Find where the given text appears and provide that cell's center as [x, y] coordinate. 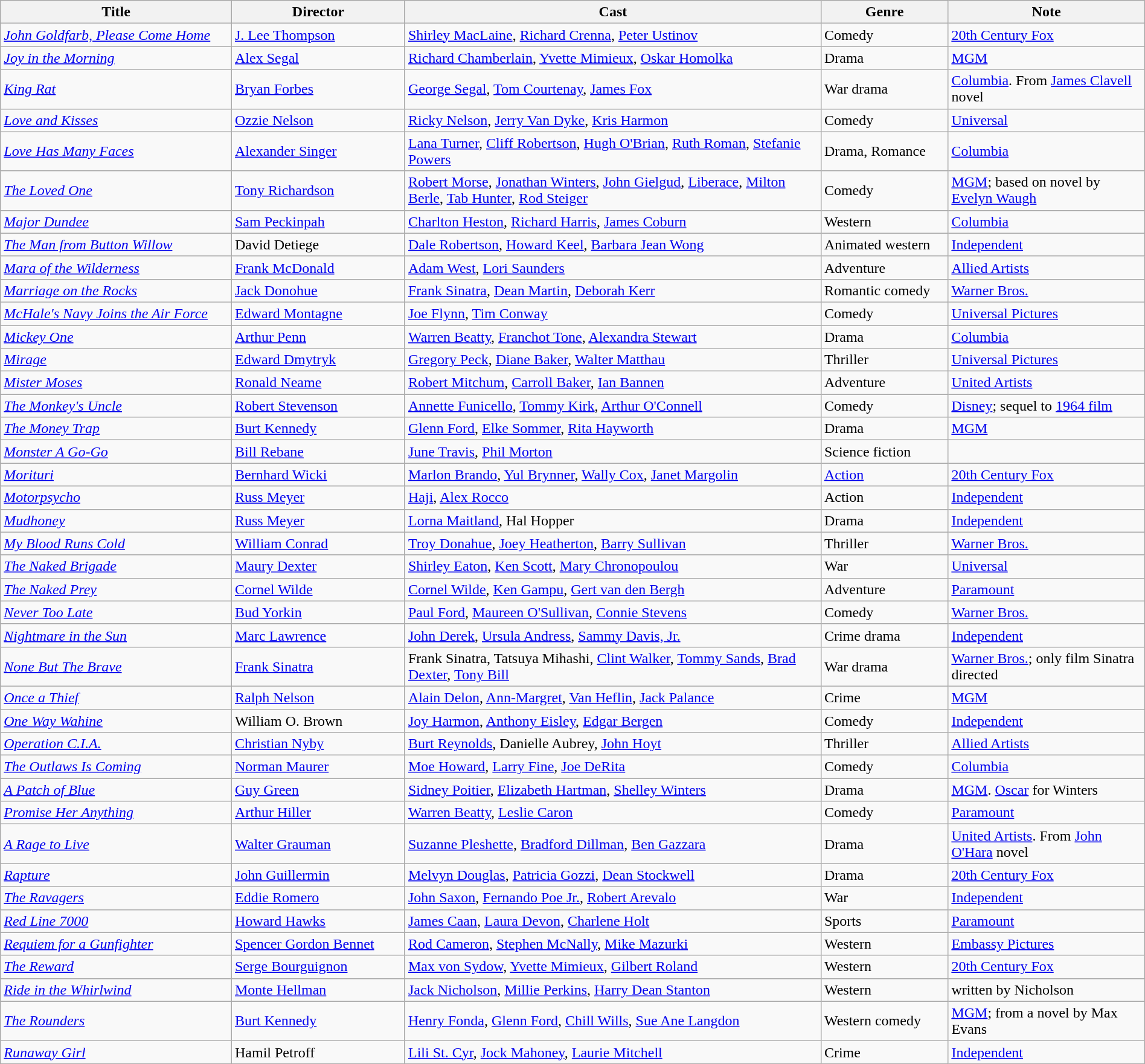
Richard Chamberlain, Yvette Mimieux, Oskar Homolka [612, 58]
Lorna Maitland, Hal Hopper [612, 521]
Glenn Ford, Elke Sommer, Rita Hayworth [612, 429]
Once a Thief [116, 697]
Edward Dmytryk [318, 360]
Cast [612, 12]
Mudhoney [116, 521]
McHale's Navy Joins the Air Force [116, 313]
Sidney Poitier, Elizabeth Hartman, Shelley Winters [612, 790]
Annette Funicello, Tommy Kirk, Arthur O'Connell [612, 406]
Tony Richardson [318, 191]
Troy Donahue, Joey Heatherton, Barry Sullivan [612, 543]
Maury Dexter [318, 566]
Joy in the Morning [116, 58]
Lili St. Cyr, Jock Mahoney, Laurie Mitchell [612, 1052]
David Detiege [318, 245]
Henry Fonda, Glenn Ford, Chill Wills, Sue Ane Langdon [612, 1021]
The Rounders [116, 1021]
Major Dundee [116, 222]
Robert Mitchum, Carroll Baker, Ian Bannen [612, 383]
Director [318, 12]
Ralph Nelson [318, 697]
The Outlaws Is Coming [116, 767]
Disney; sequel to 1964 film [1046, 406]
Sports [884, 921]
Romantic comedy [884, 290]
Marlon Brando, Yul Brynner, Wally Cox, Janet Margolin [612, 475]
Robert Morse, Jonathan Winters, John Gielgud, Liberace, Milton Berle, Tab Hunter, Rod Steiger [612, 191]
George Segal, Tom Courtenay, James Fox [612, 89]
Frank Sinatra, Dean Martin, Deborah Kerr [612, 290]
John Goldfarb, Please Come Home [116, 35]
Moe Howard, Larry Fine, Joe DeRita [612, 767]
Crime drama [884, 635]
Joy Harmon, Anthony Eisley, Edgar Bergen [612, 720]
Mister Moses [116, 383]
Monte Hellman [318, 990]
A Rage to Live [116, 844]
Genre [884, 12]
One Way Wahine [116, 720]
Requiem for a Gunfighter [116, 944]
Monster A Go-Go [116, 452]
William Conrad [318, 543]
MGM. Oscar for Winters [1046, 790]
Ronald Neame [318, 383]
Paul Ford, Maureen O'Sullivan, Connie Stevens [612, 612]
Columbia. From James Clavell novel [1046, 89]
Warner Bros.; only film Sinatra directed [1046, 667]
The Reward [116, 967]
Rapture [116, 875]
Love Has Many Faces [116, 151]
Drama, Romance [884, 151]
Embassy Pictures [1046, 944]
Adam West, Lori Saunders [612, 268]
Warren Beatty, Leslie Caron [612, 813]
The Man from Button Willow [116, 245]
United Artists. From John O'Hara novel [1046, 844]
written by Nicholson [1046, 990]
The Naked Prey [116, 589]
Bud Yorkin [318, 612]
Bryan Forbes [318, 89]
Never Too Late [116, 612]
Edward Montagne [318, 313]
Runaway Girl [116, 1052]
Serge Bourguignon [318, 967]
John Guillermin [318, 875]
Hamil Petroff [318, 1052]
Jack Donohue [318, 290]
Arthur Hiller [318, 813]
Arthur Penn [318, 336]
Spencer Gordon Bennet [318, 944]
Max von Sydow, Yvette Mimieux, Gilbert Roland [612, 967]
Bernhard Wicki [318, 475]
Frank McDonald [318, 268]
Motorpsycho [116, 498]
Dale Robertson, Howard Keel, Barbara Jean Wong [612, 245]
Sam Peckinpah [318, 222]
The Money Trap [116, 429]
Mickey One [116, 336]
A Patch of Blue [116, 790]
Joe Flynn, Tim Conway [612, 313]
Frank Sinatra [318, 667]
Alexander Singer [318, 151]
John Derek, Ursula Andress, Sammy Davis, Jr. [612, 635]
Howard Hawks [318, 921]
Lana Turner, Cliff Robertson, Hugh O'Brian, Ruth Roman, Stefanie Powers [612, 151]
Nightmare in the Sun [116, 635]
Title [116, 12]
Shirley MacLaine, Richard Crenna, Peter Ustinov [612, 35]
Morituri [116, 475]
My Blood Runs Cold [116, 543]
Haji, Alex Rocco [612, 498]
Love and Kisses [116, 120]
William O. Brown [318, 720]
Ozzie Nelson [318, 120]
Burt Reynolds, Danielle Aubrey, John Hoyt [612, 744]
J. Lee Thompson [318, 35]
The Ravagers [116, 898]
Western comedy [884, 1021]
Frank Sinatra, Tatsuya Mihashi, Clint Walker, Tommy Sands, Brad Dexter, Tony Bill [612, 667]
Jack Nicholson, Millie Perkins, Harry Dean Stanton [612, 990]
Eddie Romero [318, 898]
Alain Delon, Ann-Margret, Van Heflin, Jack Palance [612, 697]
Shirley Eaton, Ken Scott, Mary Chronopoulou [612, 566]
Bill Rebane [318, 452]
June Travis, Phil Morton [612, 452]
Robert Stevenson [318, 406]
James Caan, Laura Devon, Charlene Holt [612, 921]
Gregory Peck, Diane Baker, Walter Matthau [612, 360]
King Rat [116, 89]
Note [1046, 12]
Animated western [884, 245]
Red Line 7000 [116, 921]
Marc Lawrence [318, 635]
Christian Nyby [318, 744]
The Monkey's Uncle [116, 406]
Warren Beatty, Franchot Tone, Alexandra Stewart [612, 336]
John Saxon, Fernando Poe Jr., Robert Arevalo [612, 898]
The Loved One [116, 191]
Rod Cameron, Stephen McNally, Mike Mazurki [612, 944]
MGM; based on novel by Evelyn Waugh [1046, 191]
Mirage [116, 360]
Norman Maurer [318, 767]
Charlton Heston, Richard Harris, James Coburn [612, 222]
Suzanne Pleshette, Bradford Dillman, Ben Gazzara [612, 844]
Melvyn Douglas, Patricia Gozzi, Dean Stockwell [612, 875]
United Artists [1046, 383]
None But The Brave [116, 667]
Marriage on the Rocks [116, 290]
MGM; from a novel by Max Evans [1046, 1021]
Guy Green [318, 790]
Ricky Nelson, Jerry Van Dyke, Kris Harmon [612, 120]
Alex Segal [318, 58]
Walter Grauman [318, 844]
Promise Her Anything [116, 813]
Mara of the Wilderness [116, 268]
Ride in the Whirlwind [116, 990]
Cornel Wilde [318, 589]
The Naked Brigade [116, 566]
Science fiction [884, 452]
Operation C.I.A. [116, 744]
Cornel Wilde, Ken Gampu, Gert van den Bergh [612, 589]
